From the cell containing the given text, extract its center point as [X, Y] coordinate. 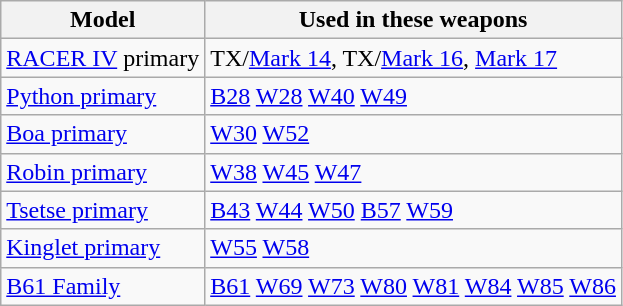
Python primary [103, 96]
B61 W69 W73 W80 W81 W84 W85 W86 [414, 286]
RACER IV primary [103, 58]
B28 W28 W40 W49 [414, 96]
W30 W52 [414, 134]
Kinglet primary [103, 248]
W38 W45 W47 [414, 172]
Model [103, 20]
Robin primary [103, 172]
Used in these weapons [414, 20]
B61 Family [103, 286]
Boa primary [103, 134]
TX/Mark 14, TX/Mark 16, Mark 17 [414, 58]
B43 W44 W50 B57 W59 [414, 210]
W55 W58 [414, 248]
Tsetse primary [103, 210]
